Provide the [X, Y] coordinate of the cell's center where the given text is located.  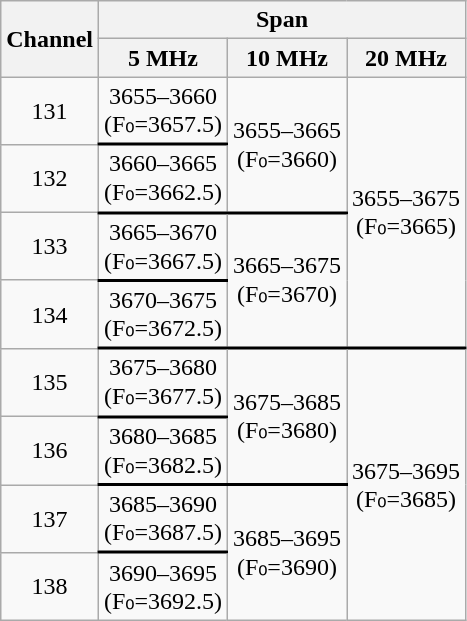
3690–3695(F₀=3692.5) [164, 586]
132 [50, 178]
3660–3665(F₀=3662.5) [164, 178]
133 [50, 246]
5 MHz [164, 58]
20 MHz [406, 58]
3655–3675(F₀=3665) [406, 213]
3675–3685(F₀=3680) [286, 416]
134 [50, 314]
137 [50, 518]
138 [50, 586]
3665–3675(F₀=3670) [286, 280]
135 [50, 382]
131 [50, 110]
3665–3670(F₀=3667.5) [164, 246]
3680–3685(F₀=3682.5) [164, 450]
3655–3665(F₀=3660) [286, 144]
3655–3660(F₀=3657.5) [164, 110]
Channel [50, 39]
136 [50, 450]
3685–3690(F₀=3687.5) [164, 518]
3675–3680(F₀=3677.5) [164, 382]
3685–3695(F₀=3690) [286, 552]
3670–3675(F₀=3672.5) [164, 314]
Span [282, 20]
10 MHz [286, 58]
3675–3695(F₀=3685) [406, 484]
